Capture the cell that displays the provided text and extract its [X, Y] central coordinate. 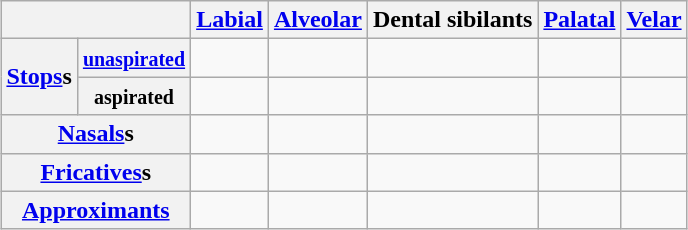
Velar [654, 20]
Nasalss [96, 134]
Fricativess [96, 172]
Labial [230, 20]
Palatal [580, 20]
Stopss [39, 77]
Approximants [96, 210]
Alveolar [318, 20]
unaspirated [134, 58]
Dental sibilants [452, 20]
aspirated [134, 96]
